From the cell containing the given text, extract its center point as [x, y] coordinate. 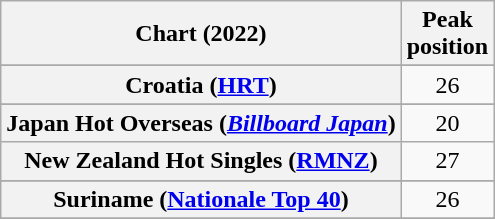
27 [447, 161]
Croatia (HRT) [201, 85]
Japan Hot Overseas (Billboard Japan) [201, 123]
20 [447, 123]
New Zealand Hot Singles (RMNZ) [201, 161]
Suriname (Nationale Top 40) [201, 199]
Chart (2022) [201, 34]
Peakposition [447, 34]
